Determine the [X, Y] coordinate at the center of the cell enclosing the given text.  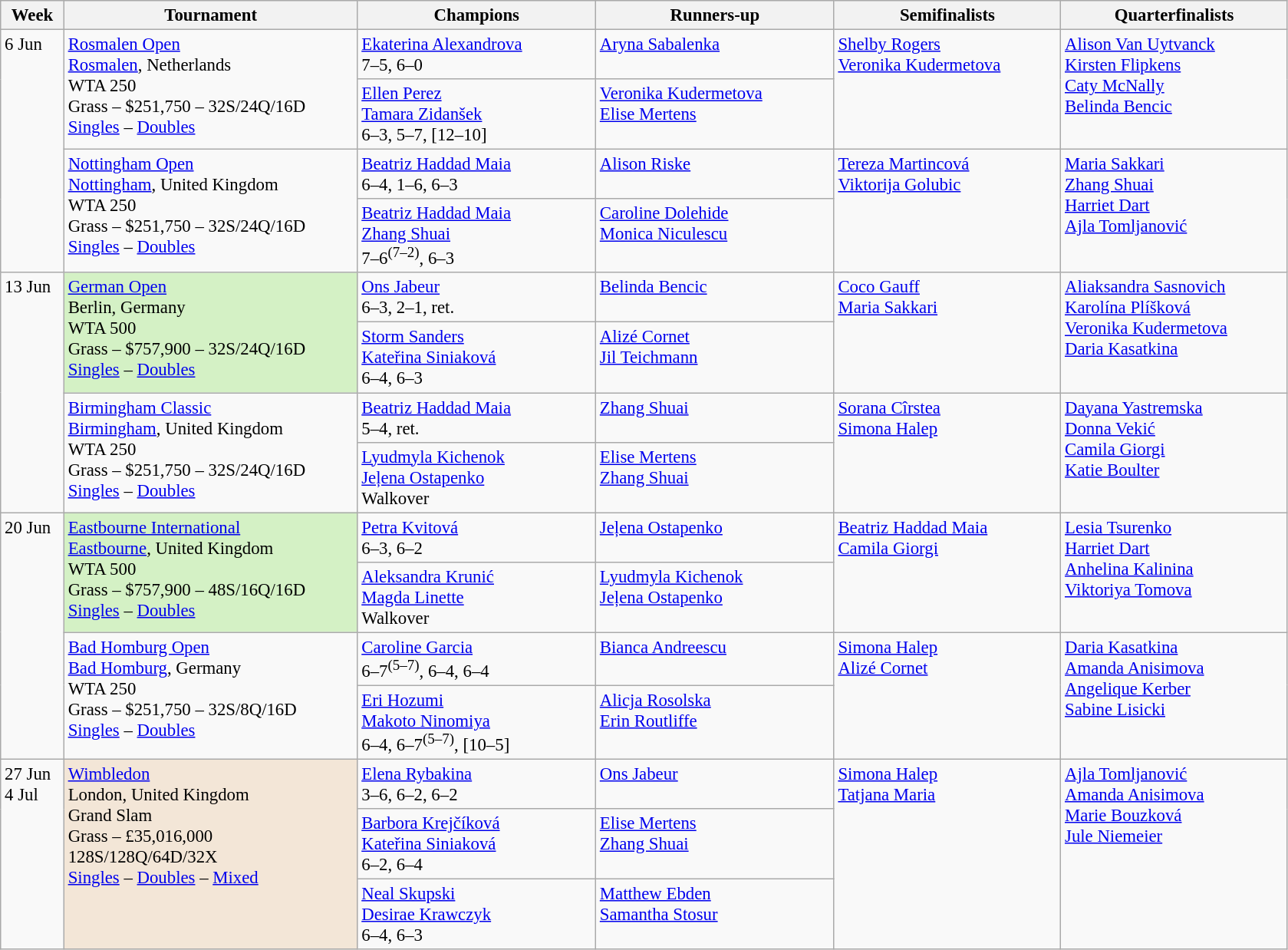
Dayana Yastremska Donna Vekić Camila Giorgi Katie Boulter [1174, 453]
Beatriz Haddad Maia Zhang Shuai 7–6(7–2), 6–3 [477, 236]
Beatriz Haddad Maia 5–4, ret. [477, 417]
WimbledonLondon, United Kingdom Grand Slam Grass – £35,016,000 128S/128Q/64D/32XSingles – Doubles – Mixed [210, 854]
Simona Halep Tatjana Maria [947, 854]
Alizé Cornet Jil Teichmann [715, 358]
Ellen Perez Tamara Zidanšek 6–3, 5–7, [12–10] [477, 114]
Lesia Tsurenko Harriet Dart Anhelina Kalinina Viktoriya Tomova [1174, 572]
Bianca Andreescu [715, 658]
Bad Homburg OpenBad Homburg, Germany WTA 250 Grass – $251,750 – 32S/8Q/16DSingles – Doubles [210, 695]
Jeļena Ostapenko [715, 537]
Elena Rybakina 3–6, 6–2, 6–2 [477, 784]
13 Jun [32, 393]
Tereza Martincová Viktorija Golubic [947, 212]
Eastbourne InternationalEastbourne, United Kingdom WTA 500 Grass – $757,900 – 48S/16Q/16DSingles – Doubles [210, 572]
Runners-up [715, 15]
Beatriz Haddad Maia Camila Giorgi [947, 572]
Semifinalists [947, 15]
Aleksandra Krunić Magda Linette Walkover [477, 597]
Ons Jabeur [715, 784]
Matthew Ebden Samantha Stosur [715, 915]
Ons Jabeur 6–3, 2–1, ret. [477, 298]
Caroline Dolehide Monica Niculescu [715, 236]
Aliaksandra Sasnovich Karolína Plíšková Veronika Kudermetova Daria Kasatkina [1174, 333]
Alicja Rosolska Erin Routliffe [715, 722]
Beatriz Haddad Maia 6–4, 1–6, 6–3 [477, 175]
Eri Hozumi Makoto Ninomiya 6–4, 6–7(5–7), [10–5] [477, 722]
6 Jun [32, 152]
Sorana Cîrstea Simona Halep [947, 453]
Ajla Tomljanović Amanda Anisimova Marie Bouzková Jule Niemeier [1174, 854]
Birmingham ClassicBirmingham, United Kingdom WTA 250 Grass – $251,750 – 32S/24Q/16DSingles – Doubles [210, 453]
Petra Kvitová 6–3, 6–2 [477, 537]
20 Jun [32, 636]
Week [32, 15]
Ekaterina Alexandrova 7–5, 6–0 [477, 55]
Tournament [210, 15]
Barbora Krejčíková Kateřina Siniaková 6–2, 6–4 [477, 844]
Rosmalen OpenRosmalen, Netherlands WTA 250 Grass – $251,750 – 32S/24Q/16DSingles – Doubles [210, 90]
Champions [477, 15]
Quarterfinalists [1174, 15]
Veronika Kudermetova Elise Mertens [715, 114]
27 Jun 4 Jul [32, 854]
German OpenBerlin, Germany WTA 500 Grass – $757,900 – 32S/24Q/16DSingles – Doubles [210, 333]
Storm Sanders Kateřina Siniaková 6–4, 6–3 [477, 358]
Nottingham OpenNottingham, United Kingdom WTA 250 Grass – $251,750 – 32S/24Q/16DSingles – Doubles [210, 212]
Alison Riske [715, 175]
Maria Sakkari Zhang Shuai Harriet Dart Ajla Tomljanović [1174, 212]
Neal Skupski Desirae Krawczyk 6–4, 6–3 [477, 915]
Daria Kasatkina Amanda Anisimova Angelique Kerber Sabine Lisicki [1174, 695]
Caroline Garcia 6–7(5–7), 6–4, 6–4 [477, 658]
Aryna Sabalenka [715, 55]
Simona Halep Alizé Cornet [947, 695]
Lyudmyla Kichenok Jeļena Ostapenko [715, 597]
Alison Van Uytvanck Kirsten Flipkens Caty McNally Belinda Bencic [1174, 90]
Zhang Shuai [715, 417]
Belinda Bencic [715, 298]
Coco Gauff Maria Sakkari [947, 333]
Lyudmyla Kichenok Jeļena Ostapenko Walkover [477, 477]
Shelby Rogers Veronika Kudermetova [947, 90]
